Provide the (x, y) coordinate of the cell's center where the given text is located.  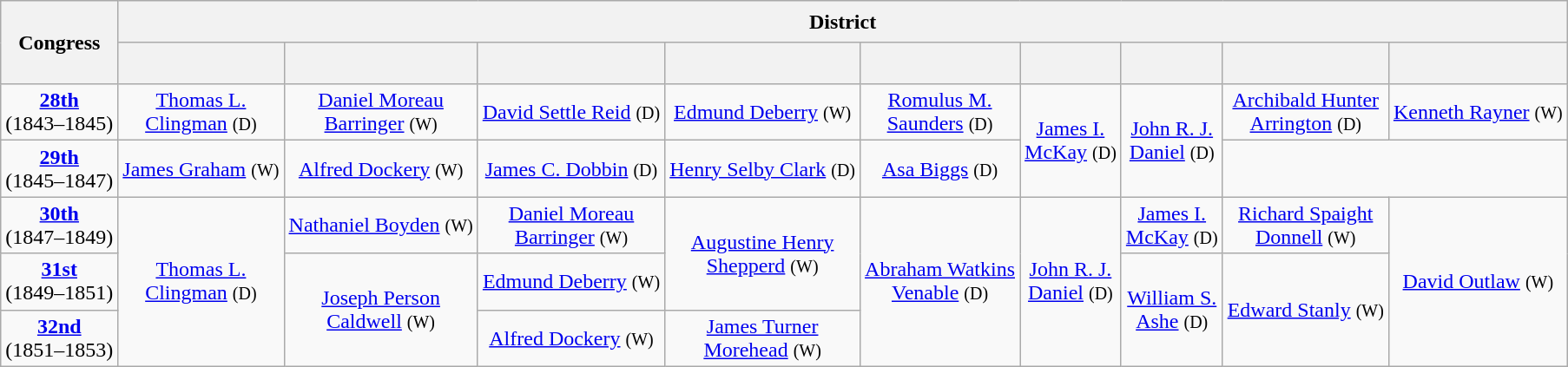
Con­gress (59, 43)
Henry Selby Clark (D) (762, 168)
Edward Stanly (W) (1306, 310)
James Graham (W) (201, 168)
Joseph PersonCaldwell (W) (380, 310)
32nd(1851–1853) (59, 338)
Abraham WatkinsVenable (D) (940, 281)
James TurnerMorehead (W) (762, 338)
30th(1847–1849) (59, 226)
Romulus M.Saunders (D) (940, 113)
Asa Biggs (D) (940, 168)
Archibald HunterArrington (D) (1306, 113)
28th(1843–1845) (59, 113)
31st(1849–1851) (59, 281)
William S.Ashe (D) (1172, 310)
Richard SpaightDonnell (W) (1306, 226)
Augustine HenryShepperd (W) (762, 253)
District (842, 22)
David Settle Reid (D) (571, 113)
Nathaniel Boyden (W) (380, 226)
Kenneth Rayner (W) (1478, 113)
James C. Dobbin (D) (571, 168)
29th(1845–1847) (59, 168)
David Outlaw (W) (1478, 281)
